Capture the cell that displays the provided text and extract its (x, y) central coordinate. 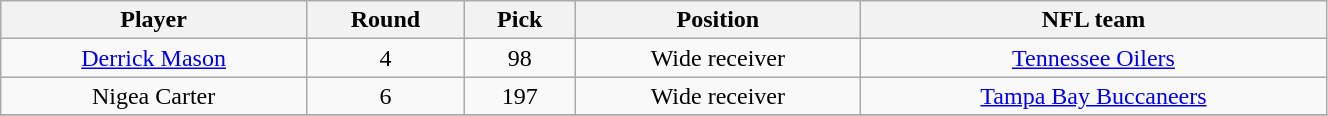
6 (385, 96)
Pick (520, 20)
Tennessee Oilers (1094, 58)
Tampa Bay Buccaneers (1094, 96)
Nigea Carter (154, 96)
Position (718, 20)
197 (520, 96)
Derrick Mason (154, 58)
NFL team (1094, 20)
Round (385, 20)
Player (154, 20)
98 (520, 58)
4 (385, 58)
